Capture the cell that displays the provided text and extract its [X, Y] central coordinate. 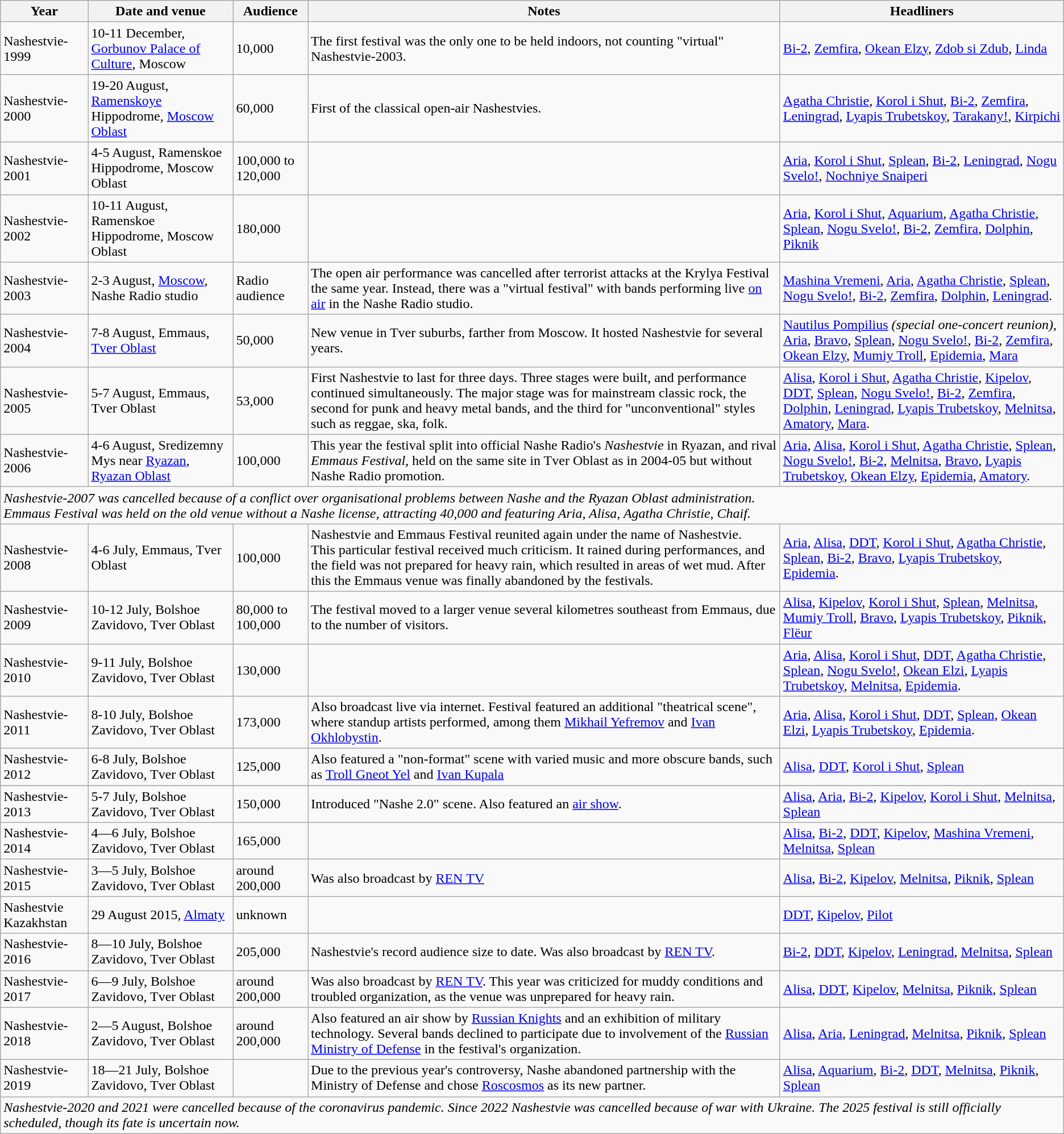
Nashestvie-2011 [44, 722]
New venue in Tver suburbs, farther from Moscow. It hosted Nashestvie for several years. [545, 340]
Radio audience [271, 288]
Nashestvie-2001 [44, 168]
Aria, Alisa, Korol i Shut, DDT, Agatha Christie, Splean, Nogu Svelo!, Okean Elzi, Lyapis Trubetskoy, Melnitsa, Epidemia. [922, 670]
Alisa, Aria, Bi-2, Kipelov, Korol i Shut, Melnitsa, Splean [922, 804]
Nashestvie-2000 [44, 108]
Nashestvie-2008 [44, 557]
19-20 August, Ramenskoye Hippodrome, Moscow Oblast [160, 108]
Nashestvie-2016 [44, 952]
Notes [545, 11]
Date and venue [160, 11]
The festival moved to a larger venue several kilometres southeast from Emmaus, due to the number of visitors. [545, 617]
100,000 to 120,000 [271, 168]
DDT, Kipelov, Pilot [922, 915]
2—5 August, Bolshoe Zavidovo, Tver Oblast [160, 1033]
150,000 [271, 804]
9-11 July, Bolshoe Zavidovo, Tver Oblast [160, 670]
Aria, Korol i Shut, Aquarium, Agatha Christie, Splean, Nogu Svelo!, Bi-2, Zemfira, Dolphin, Piknik [922, 229]
6—9 July, Bolshoe Zavidovo, Tver Oblast [160, 989]
6-8 July, Bolshoe Zavidovo, Tver Oblast [160, 767]
Aria, Korol i Shut, Splean, Bi-2, Leningrad, Nogu Svelo!, Nochniye Snaiperi [922, 168]
165,000 [271, 841]
Bi-2, DDT, Kipelov, Leningrad, Melnitsa, Splean [922, 952]
Alisa, DDT, Korol i Shut, Splean [922, 767]
Audience [271, 11]
Year [44, 11]
Headliners [922, 11]
4-6 August, Sredizemny Mys near Ryazan, Ryazan Oblast [160, 460]
Nautilus Pompilius (special one-concert reunion), Aria, Bravo, Splean, Nogu Svelo!, Bi-2, Zemfira, Okean Elzy, Mumiy Troll, Epidemia, Mara [922, 340]
Nashestvie's record audience size to date. Was also broadcast by REN TV. [545, 952]
unknown [271, 915]
Introduced "Nashe 2.0" scene. Also featured an air show. [545, 804]
Was also broadcast by REN TV. This year was criticized for muddy conditions and troubled organization, as the venue was unprepared for heavy rain. [545, 989]
Nashestvie-2014 [44, 841]
10,000 [271, 48]
Nashestvie-2013 [44, 804]
Nashestvie-2015 [44, 878]
Alisa, Bi-2, Kipelov, Melnitsa, Piknik, Splean [922, 878]
205,000 [271, 952]
2-3 August, Moscow, Nashe Radio studio [160, 288]
Nashestvie-1999 [44, 48]
Was also broadcast by REN TV [545, 878]
Aria, Alisa, DDT, Korol i Shut, Agatha Christie, Splean, Bi-2, Bravo, Lyapis Trubetskoy, Epidemia. [922, 557]
180,000 [271, 229]
10-11 August, Ramenskoe Hippodrome, Moscow Oblast [160, 229]
130,000 [271, 670]
10-11 December, Gorbunov Palace of Culture, Moscow [160, 48]
Alisa, Bi-2, DDT, Kipelov, Mashina Vremeni, Melnitsa, Splean [922, 841]
Alisa, DDT, Kipelov, Melnitsa, Piknik, Splean [922, 989]
4-6 July, Emmaus, Tver Oblast [160, 557]
Nashestvie-2018 [44, 1033]
Mashina Vremeni, Aria, Agatha Christie, Splean, Nogu Svelo!, Bi-2, Zemfira, Dolphin, Leningrad. [922, 288]
Alisa, Aquarium, Bi-2, DDT, Melnitsa, Piknik, Splean [922, 1078]
Nashestvie Kazakhstan [44, 915]
Alisa, Kipelov, Korol i Shut, Splean, Melnitsa, Mumiy Troll, Bravo, Lyapis Trubetskoy, Piknik, Flëur [922, 617]
3—5 July, Bolshoe Zavidovo, Tver Oblast [160, 878]
Nashestvie-2009 [44, 617]
Alisa, Aria, Leningrad, Melnitsa, Piknik, Splean [922, 1033]
29 August 2015, Almaty [160, 915]
4-5 August, Ramenskoe Hippodrome, Moscow Oblast [160, 168]
60,000 [271, 108]
5-7 July, Bolshoe Zavidovo, Tver Oblast [160, 804]
Nashestvie-2003 [44, 288]
Nashestvie-2019 [44, 1078]
8—10 July, Bolshoe Zavidovo, Tver Oblast [160, 952]
7-8 August, Emmaus, Tver Oblast [160, 340]
Aria, Alisa, Korol i Shut, DDT, Splean, Okean Elzi, Lyapis Trubetskoy, Epidemia. [922, 722]
173,000 [271, 722]
Nashestvie-2010 [44, 670]
5-7 August, Emmaus, Tver Oblast [160, 400]
Nashestvie-2006 [44, 460]
10-12 July, Bolshoe Zavidovo, Tver Oblast [160, 617]
Due to the previous year's controversy, Nashe abandoned partnership with the Ministry of Defense and chose Roscosmos as its new partner. [545, 1078]
Also featured a "non-format" scene with varied music and more obscure bands, such as Troll Gneot Yel and Ivan Kupala [545, 767]
50,000 [271, 340]
Nashestvie-2012 [44, 767]
8-10 July, Bolshoe Zavidovo, Tver Oblast [160, 722]
80,000 to 100,000 [271, 617]
Aria, Alisa, Korol i Shut, Agatha Christie, Splean, Nogu Svelo!, Bi-2, Melnitsa, Bravo, Lyapis Trubetskoy, Okean Elzy, Epidemia, Amatory. [922, 460]
Bi-2, Zemfira, Okean Elzy, Zdob si Zdub, Linda [922, 48]
Nashestvie-2002 [44, 229]
4—6 July, Bolshoe Zavidovo, Tver Oblast [160, 841]
Nashestvie-2004 [44, 340]
53,000 [271, 400]
Nashestvie-2005 [44, 400]
Nashestvie-2017 [44, 989]
First of the classical open-air Nashestvies. [545, 108]
Agatha Christie, Korol i Shut, Bi-2, Zemfira, Leningrad, Lyapis Trubetskoy, Tarakany!, Kirpichi [922, 108]
The first festival was the only one to be held indoors, not counting "virtual" Nashestvie-2003. [545, 48]
125,000 [271, 767]
18—21 July, Bolshoe Zavidovo, Tver Oblast [160, 1078]
